Capture the cell that displays the provided text and extract its [x, y] central coordinate. 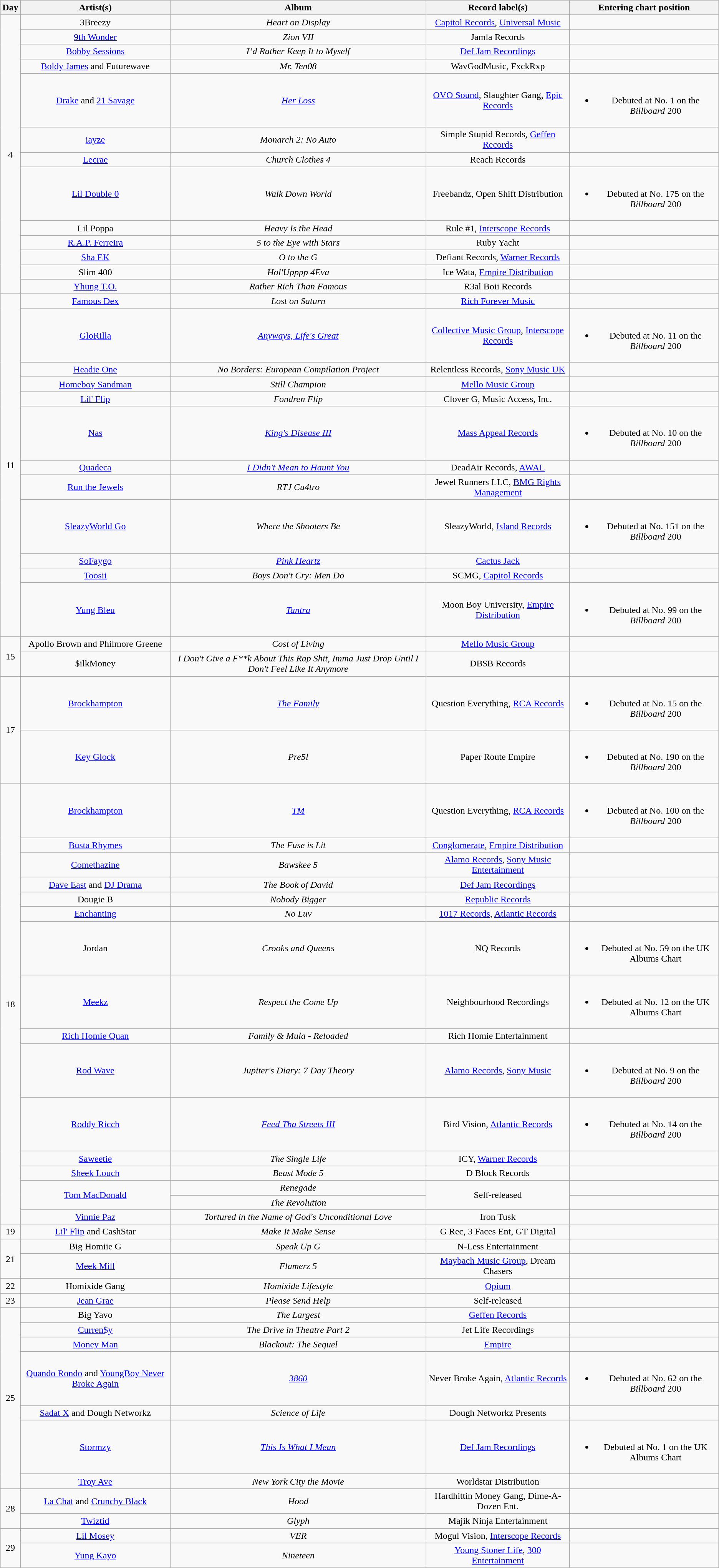
Jet Life Recordings [498, 1330]
Capitol Records, Universal Music [498, 22]
Maybach Music Group, Dream Chasers [498, 1266]
The Drive in Theatre Part 2 [298, 1330]
Fondren Flip [298, 399]
Collective Music Group, Interscope Records [498, 336]
22 [10, 1286]
The Revolution [298, 1203]
Yhung T.O. [95, 287]
Cost of Living [298, 644]
17 [10, 730]
This Is What I Mean [298, 1447]
Homixide Lifestyle [298, 1286]
Young Stoner Life, 300 Entertainment [498, 1556]
Feed Tha Streets III [298, 1124]
Comethazine [95, 865]
Make It Make Sense [298, 1232]
Jordan [95, 948]
Key Glock [95, 757]
Tom MacDonald [95, 1195]
Slim 400 [95, 272]
Ruby Yacht [498, 243]
The Single Life [298, 1158]
DeadAir Records, AWAL [498, 467]
N-Less Entertainment [498, 1246]
Enchanting [95, 914]
Lost on Saturn [298, 301]
Lil' Flip [95, 399]
Troy Ave [95, 1481]
Money Man [95, 1344]
I’d Rather Keep It to Myself [298, 51]
Renegade [298, 1188]
VER [298, 1535]
$ilkMoney [95, 663]
Worldstar Distribution [498, 1481]
G Rec, 3 Faces Ent, GT Digital [498, 1232]
Debuted at No. 10 on the Billboard 200 [644, 433]
I Don't Give a F**k About This Rap Shit, Imma Just Drop Until I Don't Feel Like It Anymore [298, 663]
Nas [95, 433]
Crooks and Queens [298, 948]
Family & Mula - Reloaded [298, 1036]
Debuted at No. 100 on the Billboard 200 [644, 811]
Her Loss [298, 100]
King's Disease III [298, 433]
R3al Boii Records [498, 287]
Walk Down World [298, 194]
Lil Poppa [95, 228]
Iron Tusk [498, 1217]
Headie One [95, 370]
Debuted at No. 1 on the Billboard 200 [644, 100]
21 [10, 1259]
Bird Vision, Atlantic Records [498, 1124]
Rich Homie Entertainment [498, 1036]
Hood [298, 1501]
Ice Wata, Empire Distribution [498, 272]
Bobby Sessions [95, 51]
Run the Jewels [95, 487]
Day [10, 8]
I Didn't Mean to Haunt You [298, 467]
No Luv [298, 914]
Entering chart position [644, 8]
Lil Double 0 [95, 194]
Apollo Brown and Philmore Greene [95, 644]
4 [10, 154]
Pre5l [298, 757]
Quando Rondo and YoungBoy Never Broke Again [95, 1379]
Empire [498, 1344]
Dougie B [95, 899]
Boldy James and Futurewave [95, 66]
Busta Rhymes [95, 845]
Anyways, Life's Great [298, 336]
Rod Wave [95, 1070]
Where the Shooters Be [298, 527]
18 [10, 1004]
Still Champion [298, 384]
Debuted at No. 151 on the Billboard 200 [644, 527]
DB$B Records [498, 663]
Bawskee 5 [298, 865]
Sheek Louch [95, 1173]
Glyph [298, 1521]
R.A.P. Ferreira [95, 243]
Toosii [95, 575]
15 [10, 656]
Debuted at No. 59 on the UK Albums Chart [644, 948]
The Book of David [298, 885]
Drake and 21 Savage [95, 100]
Dough Networkz Presents [498, 1413]
Quadeca [95, 467]
Tantra [298, 610]
3860 [298, 1379]
Vinnie Paz [95, 1217]
Reach Records [498, 159]
Artist(s) [95, 8]
Famous Dex [95, 301]
Speak Up G [298, 1246]
Dave East and DJ Drama [95, 885]
Record label(s) [498, 8]
Sha EK [95, 257]
Clover G, Music Access, Inc. [498, 399]
The Fuse is Lit [298, 845]
3Breezy [95, 22]
Neighbourhood Recordings [498, 1002]
Sadat X and Dough Networkz [95, 1413]
1017 Records, Atlantic Records [498, 914]
Simple Stupid Records, Geffen Records [498, 140]
NQ Records [498, 948]
Never Broke Again, Atlantic Records [498, 1379]
RTJ Cu4tro [298, 487]
Saweetie [95, 1158]
Rich Homie Quan [95, 1036]
Debuted at No. 1 on the UK Albums Chart [644, 1447]
Debuted at No. 9 on the Billboard 200 [644, 1070]
Yung Bleu [95, 610]
Stormzy [95, 1447]
Roddy Ricch [95, 1124]
Jewel Runners LLC, BMG Rights Management [498, 487]
Jean Grae [95, 1301]
Album [298, 8]
Debuted at No. 175 on the Billboard 200 [644, 194]
Defiant Records, Warner Records [498, 257]
Lil' Flip and CashStar [95, 1232]
Nineteen [298, 1556]
28 [10, 1508]
Yung Kayo [95, 1556]
La Chat and Crunchy Black [95, 1501]
SleazyWorld, Island Records [498, 527]
Debuted at No. 15 on the Billboard 200 [644, 703]
Nobody Bigger [298, 899]
Flamerz 5 [298, 1266]
Please Send Help [298, 1301]
Republic Records [498, 899]
Mogul Vision, Interscope Records [498, 1535]
Jamla Records [498, 37]
Debuted at No. 12 on the UK Albums Chart [644, 1002]
Twiztid [95, 1521]
Science of Life [298, 1413]
GloRilla [95, 336]
Alamo Records, Sony Music Entertainment [498, 865]
Pink Heartz [298, 561]
D Block Records [498, 1173]
Zion VII [298, 37]
O to the G [298, 257]
The Largest [298, 1315]
Homixide Gang [95, 1286]
23 [10, 1301]
SCMG, Capitol Records [498, 575]
Rather Rich Than Famous [298, 287]
Relentless Records, Sony Music UK [498, 370]
Heart on Display [298, 22]
Hol'Upppp 4Eva [298, 272]
5 to the Eye with Stars [298, 243]
Boys Don't Cry: Men Do [298, 575]
TM [298, 811]
No Borders: European Compilation Project [298, 370]
Mr. Ten08 [298, 66]
Geffen Records [498, 1315]
Rule #1, Interscope Records [498, 228]
Mass Appeal Records [498, 433]
25 [10, 1398]
Lecrae [95, 159]
Alamo Records, Sony Music [498, 1070]
Big Yavo [95, 1315]
Cactus Jack [498, 561]
ICY, Warner Records [498, 1158]
SoFaygo [95, 561]
Lil Mosey [95, 1535]
SleazyWorld Go [95, 527]
Freebandz, Open Shift Distribution [498, 194]
19 [10, 1232]
Debuted at No. 99 on the Billboard 200 [644, 610]
Meek Mill [95, 1266]
Rich Forever Music [498, 301]
Conglomerate, Empire Distribution [498, 845]
Meekz [95, 1002]
New York City the Movie [298, 1481]
29 [10, 1548]
Homeboy Sandman [95, 384]
9th Wonder [95, 37]
Hardhittin Money Gang, Dime-A-Dozen Ent. [498, 1501]
Majik Ninja Entertainment [498, 1521]
Respect the Come Up [298, 1002]
WavGodMusic, FxckRxp [498, 66]
Church Clothes 4 [298, 159]
Debuted at No. 62 on the Billboard 200 [644, 1379]
Heavy Is the Head [298, 228]
Big Homiie G [95, 1246]
OVO Sound, Slaughter Gang, Epic Records [498, 100]
Moon Boy University, Empire Distribution [498, 610]
Paper Route Empire [498, 757]
Debuted at No. 190 on the Billboard 200 [644, 757]
iayze [95, 140]
Tortured in the Name of God's Unconditional Love [298, 1217]
Debuted at No. 11 on the Billboard 200 [644, 336]
Jupiter's Diary: 7 Day Theory [298, 1070]
Opium [498, 1286]
The Family [298, 703]
Beast Mode 5 [298, 1173]
11 [10, 465]
Curren$y [95, 1330]
Monarch 2: No Auto [298, 140]
Debuted at No. 14 on the Billboard 200 [644, 1124]
Blackout: The Sequel [298, 1344]
